Identify which cell holds the provided text, then report its (x, y) central coordinate. 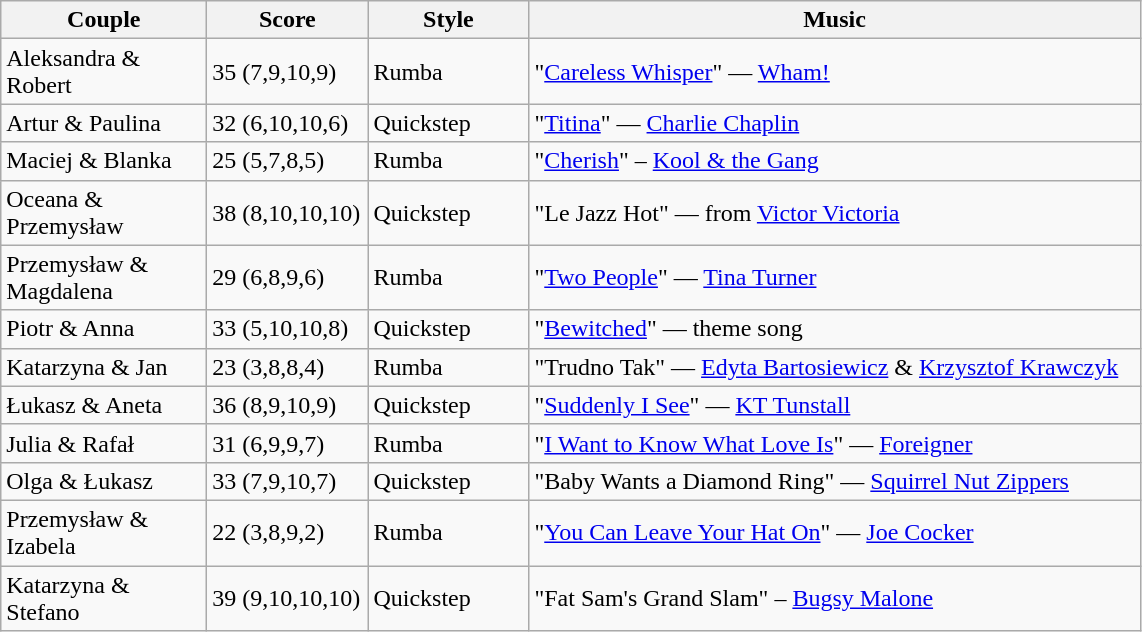
"Suddenly I See" — KT Tunstall (834, 405)
Maciej & Blanka (104, 161)
"Baby Wants a Diamond Ring" — Squirrel Nut Zippers (834, 481)
Julia & Rafał (104, 443)
Oceana & Przemysław (104, 212)
Piotr & Anna (104, 329)
22 (3,8,9,2) (288, 532)
31 (6,9,9,7) (288, 443)
38 (8,10,10,10) (288, 212)
"Cherish" – Kool & the Gang (834, 161)
29 (6,8,9,6) (288, 278)
"Two People" — Tina Turner (834, 278)
Przemysław & Izabela (104, 532)
Score (288, 20)
25 (5,7,8,5) (288, 161)
Łukasz & Aneta (104, 405)
"Titina" — Charlie Chaplin (834, 123)
"Trudno Tak" — Edyta Bartosiewicz & Krzysztof Krawczyk (834, 367)
"Le Jazz Hot" — from Victor Victoria (834, 212)
Przemysław & Magdalena (104, 278)
"Bewitched" — theme song (834, 329)
32 (6,10,10,6) (288, 123)
"Careless Whisper" — Wham! (834, 72)
Couple (104, 20)
Style (448, 20)
33 (7,9,10,7) (288, 481)
39 (9,10,10,10) (288, 598)
Music (834, 20)
Olga & Łukasz (104, 481)
Katarzyna & Stefano (104, 598)
36 (8,9,10,9) (288, 405)
"I Want to Know What Love Is" — Foreigner (834, 443)
23 (3,8,8,4) (288, 367)
"Fat Sam's Grand Slam" – Bugsy Malone (834, 598)
Aleksandra & Robert (104, 72)
35 (7,9,10,9) (288, 72)
33 (5,10,10,8) (288, 329)
"You Can Leave Your Hat On" — Joe Cocker (834, 532)
Artur & Paulina (104, 123)
Katarzyna & Jan (104, 367)
